Return (X, Y) of the center of cell containing provided text 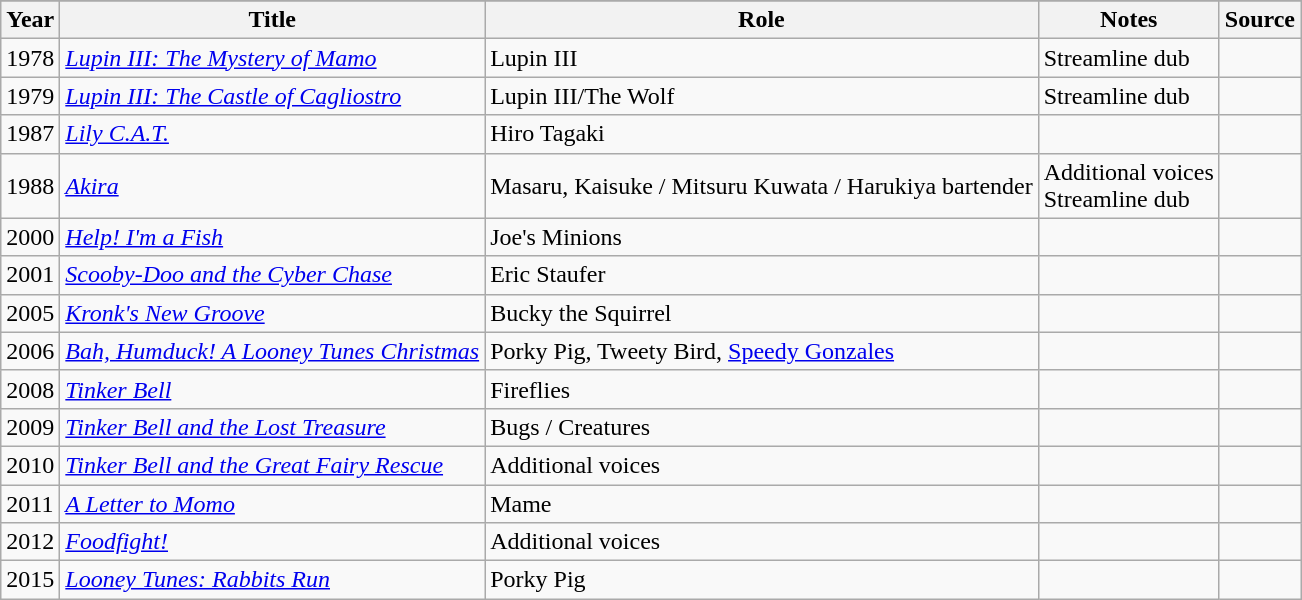
Porky Pig, Tweety Bird, Speedy Gonzales (762, 351)
Akira (272, 186)
Additional voicesStreamline dub (1128, 186)
1978 (30, 58)
Mame (762, 503)
Source (1260, 20)
2010 (30, 465)
1988 (30, 186)
Tinker Bell and the Great Fairy Rescue (272, 465)
2009 (30, 427)
1979 (30, 96)
Hiro Tagaki (762, 134)
Scooby-Doo and the Cyber Chase (272, 275)
Help! I'm a Fish (272, 237)
Bucky the Squirrel (762, 313)
Lupin III/The Wolf (762, 96)
Eric Staufer (762, 275)
2006 (30, 351)
Bah, Humduck! A Looney Tunes Christmas (272, 351)
2011 (30, 503)
Bugs / Creatures (762, 427)
Notes (1128, 20)
Looney Tunes: Rabbits Run (272, 580)
Tinker Bell and the Lost Treasure (272, 427)
A Letter to Momo (272, 503)
Lily C.A.T. (272, 134)
Lupin III: The Mystery of Mamo (272, 58)
Masaru, Kaisuke / Mitsuru Kuwata / Harukiya bartender (762, 186)
2008 (30, 389)
Tinker Bell (272, 389)
1987 (30, 134)
2000 (30, 237)
2005 (30, 313)
2012 (30, 542)
2001 (30, 275)
Foodfight! (272, 542)
Joe's Minions (762, 237)
Lupin III: The Castle of Cagliostro (272, 96)
Lupin III (762, 58)
Role (762, 20)
Title (272, 20)
Fireflies (762, 389)
Kronk's New Groove (272, 313)
2015 (30, 580)
Year (30, 20)
Porky Pig (762, 580)
